For the text-containing cell, return its midpoint in (x, y) coordinate format. 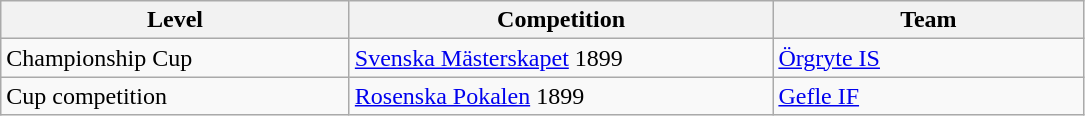
Team (928, 20)
Level (176, 20)
Championship Cup (176, 58)
Gefle IF (928, 96)
Cup competition (176, 96)
Örgryte IS (928, 58)
Competition (561, 20)
Rosenska Pokalen 1899 (561, 96)
Svenska Mästerskapet 1899 (561, 58)
